Capture the cell that displays the provided text and extract its (x, y) central coordinate. 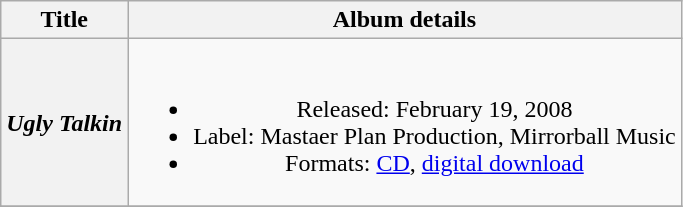
Title (64, 20)
Released: February 19, 2008Label: Mastaer Plan Production, Mirrorball MusicFormats: CD, digital download (405, 122)
Ugly Talkin (64, 122)
Album details (405, 20)
